For the text-containing cell, return its midpoint in [X, Y] coordinate format. 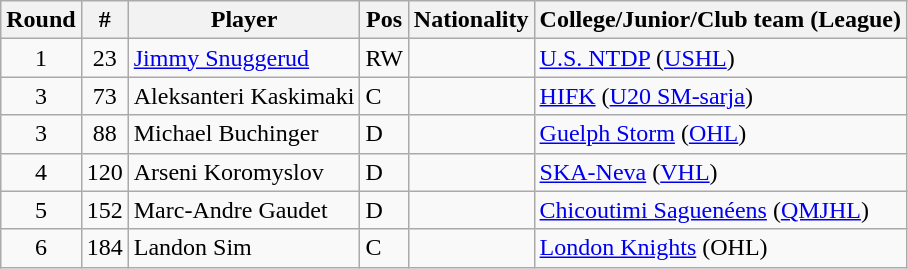
Nationality [471, 20]
College/Junior/Club team (League) [720, 20]
4 [41, 172]
6 [41, 248]
RW [384, 58]
# [104, 20]
Aleksanteri Kaskimaki [244, 96]
5 [41, 210]
Marc-Andre Gaudet [244, 210]
Guelph Storm (OHL) [720, 134]
SKA-Neva (VHL) [720, 172]
U.S. NTDP (USHL) [720, 58]
23 [104, 58]
1 [41, 58]
Landon Sim [244, 248]
Jimmy Snuggerud [244, 58]
88 [104, 134]
184 [104, 248]
Chicoutimi Saguenéens (QMJHL) [720, 210]
152 [104, 210]
Arseni Koromyslov [244, 172]
73 [104, 96]
HIFK (U20 SM-sarja) [720, 96]
Pos [384, 20]
London Knights (OHL) [720, 248]
Player [244, 20]
Michael Buchinger [244, 134]
120 [104, 172]
Round [41, 20]
